Identify which cell holds the provided text, then report its [x, y] central coordinate. 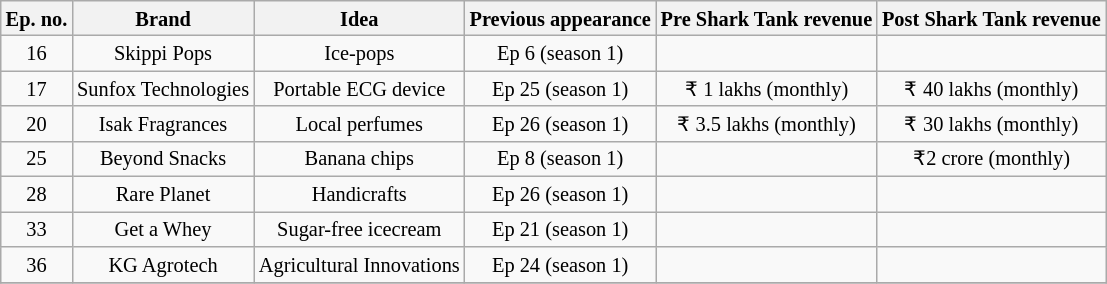
Isak Fragrances [163, 124]
Sunfox Technologies [163, 88]
Skippi Pops [163, 54]
Get a Whey [163, 228]
Portable ECG device [360, 88]
Ice-pops [360, 54]
33 [36, 228]
Idea [360, 18]
KG Agrotech [163, 264]
28 [36, 194]
Ep 21 (season 1) [560, 228]
Handicrafts [360, 194]
Agricultural Innovations [360, 264]
Ep 24 (season 1) [560, 264]
Ep 6 (season 1) [560, 54]
Banana chips [360, 158]
Brand [163, 18]
₹ 40 lakhs (monthly) [992, 88]
Ep 25 (season 1) [560, 88]
Beyond Snacks [163, 158]
Previous appearance [560, 18]
₹ 1 lakhs (monthly) [766, 88]
₹ 3.5 lakhs (monthly) [766, 124]
Ep. no. [36, 18]
Post Shark Tank revenue [992, 18]
Pre Shark Tank revenue [766, 18]
20 [36, 124]
Ep 8 (season 1) [560, 158]
Rare Planet [163, 194]
₹2 crore (monthly) [992, 158]
Local perfumes [360, 124]
17 [36, 88]
16 [36, 54]
₹ 30 lakhs (monthly) [992, 124]
Sugar-free icecream [360, 228]
25 [36, 158]
36 [36, 264]
